For the text-containing cell, return its midpoint in (X, Y) coordinate format. 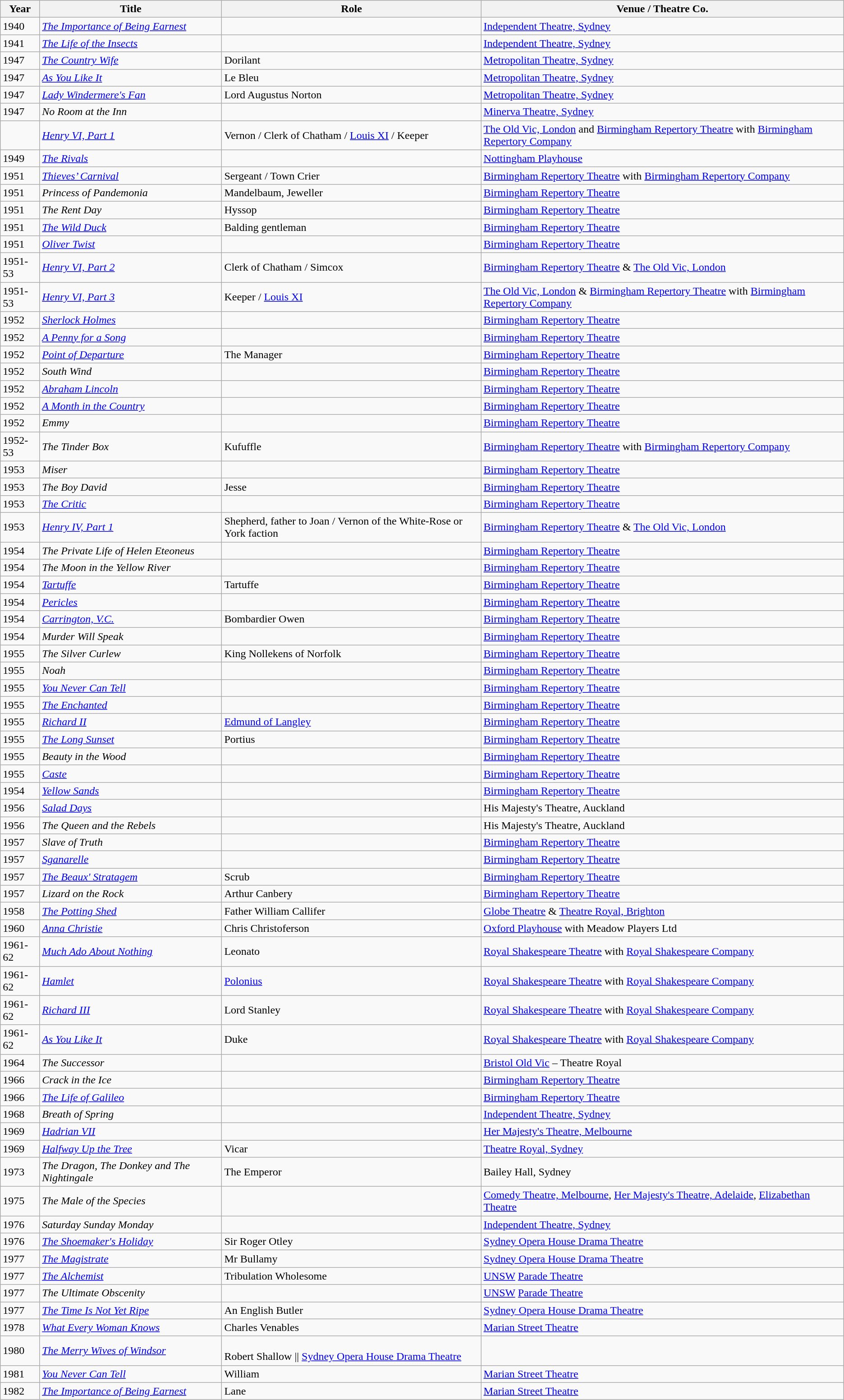
Duke (352, 1039)
Lizard on the Rock (131, 894)
Chris Christoferson (352, 928)
The Old Vic, London & Birmingham Repertory Theatre with Birmingham Repertory Company (662, 297)
King Nollekens of Norfolk (352, 654)
1968 (20, 1114)
Caste (131, 774)
The Enchanted (131, 705)
Balding gentleman (352, 227)
1973 (20, 1172)
Edmund of Langley (352, 722)
Sherlock Holmes (131, 320)
Lord Stanley (352, 1010)
1980 (20, 1350)
What Every Woman Knows (131, 1327)
Nottingham Playhouse (662, 158)
Carrington, V.C. (131, 619)
No Room at the Inn (131, 112)
The Potting Shed (131, 911)
Vicar (352, 1149)
1981 (20, 1374)
Miser (131, 470)
Beauty in the Wood (131, 756)
The Moon in the Yellow River (131, 568)
South Wind (131, 372)
Vernon / Clerk of Chatham / Louis XI / Keeper (352, 135)
Point of Departure (131, 355)
Scrub (352, 877)
Year (20, 9)
1958 (20, 911)
Her Majesty's Theatre, Melbourne (662, 1131)
Henry VI, Part 3 (131, 297)
Father William Callifer (352, 911)
William (352, 1374)
Sir Roger Otley (352, 1242)
Mandelbaum, Jeweller (352, 193)
Le Bleu (352, 78)
Crack in the Ice (131, 1080)
Oliver Twist (131, 244)
Pericles (131, 602)
The Ultimate Obscenity (131, 1293)
The Magistrate (131, 1259)
1964 (20, 1063)
Hyssop (352, 210)
Title (131, 9)
Halfway Up the Tree (131, 1149)
The Emperor (352, 1172)
Hamlet (131, 981)
The Rivals (131, 158)
Henry VI, Part 1 (131, 135)
1960 (20, 928)
Richard II (131, 722)
The Rent Day (131, 210)
Henry IV, Part 1 (131, 527)
Salad Days (131, 808)
The Tinder Box (131, 447)
The Time Is Not Yet Ripe (131, 1310)
Slave of Truth (131, 843)
Keeper / Louis XI (352, 297)
Clerk of Chatham / Simcox (352, 268)
The Alchemist (131, 1276)
The Silver Curlew (131, 654)
Sganarelle (131, 860)
The Beaux' Stratagem (131, 877)
1952-53 (20, 447)
1975 (20, 1202)
Bailey Hall, Sydney (662, 1172)
The Queen and the Rebels (131, 825)
Much Ado About Nothing (131, 952)
The Country Wife (131, 60)
The Shoemaker's Holiday (131, 1242)
Oxford Playhouse with Meadow Players Ltd (662, 928)
Sergeant / Town Crier (352, 175)
1940 (20, 26)
1982 (20, 1391)
Yellow Sands (131, 791)
Abraham Lincoln (131, 389)
Minerva Theatre, Sydney (662, 112)
Lord Augustus Norton (352, 95)
Princess of Pandemonia (131, 193)
Thieves’ Carnival (131, 175)
Kufuffle (352, 447)
The Life of the Insects (131, 43)
The Male of the Species (131, 1202)
Venue / Theatre Co. (662, 9)
The Dragon, The Donkey and The Nightingale (131, 1172)
The Long Sunset (131, 739)
1949 (20, 158)
The Manager (352, 355)
An English Butler (352, 1310)
Lady Windermere's Fan (131, 95)
Bombardier Owen (352, 619)
Lane (352, 1391)
Breath of Spring (131, 1114)
Shepherd, father to Joan / Vernon of the White-Rose or York faction (352, 527)
A Month in the Country (131, 406)
The Wild Duck (131, 227)
Saturday Sunday Monday (131, 1225)
The Successor (131, 1063)
Comedy Theatre, Melbourne, Her Majesty's Theatre, Adelaide, Elizabethan Theatre (662, 1202)
Charles Venables (352, 1327)
The Boy David (131, 487)
Role (352, 9)
Hadrian VII (131, 1131)
Jesse (352, 487)
Emmy (131, 423)
1978 (20, 1327)
The Merry Wives of Windsor (131, 1350)
Murder Will Speak (131, 636)
Anna Christie (131, 928)
Henry VI, Part 2 (131, 268)
Arthur Canbery (352, 894)
The Old Vic, London and Birmingham Repertory Theatre with Birmingham Repertory Company (662, 135)
Polonius (352, 981)
Tribulation Wholesome (352, 1276)
Dorilant (352, 60)
1941 (20, 43)
Leonato (352, 952)
A Penny for a Song (131, 337)
Globe Theatre & Theatre Royal, Brighton (662, 911)
Mr Bullamy (352, 1259)
The Critic (131, 504)
Portius (352, 739)
Bristol Old Vic – Theatre Royal (662, 1063)
Richard III (131, 1010)
The Private Life of Helen Eteoneus (131, 551)
Theatre Royal, Sydney (662, 1149)
Robert Shallow || Sydney Opera House Drama Theatre (352, 1350)
The Life of Galileo (131, 1097)
Noah (131, 671)
